Determine the (X, Y) coordinate at the center of the cell enclosing the given text.  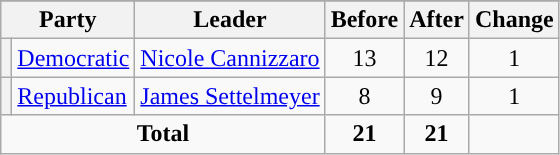
13 (364, 58)
12 (437, 58)
Party (68, 20)
Before (364, 20)
Republican (74, 96)
Total (163, 134)
Leader (230, 20)
After (437, 20)
Nicole Cannizzaro (230, 58)
Change (514, 20)
Democratic (74, 58)
9 (437, 96)
James Settelmeyer (230, 96)
8 (364, 96)
